Locate the cell with the specified text and output its (x, y) center coordinate. 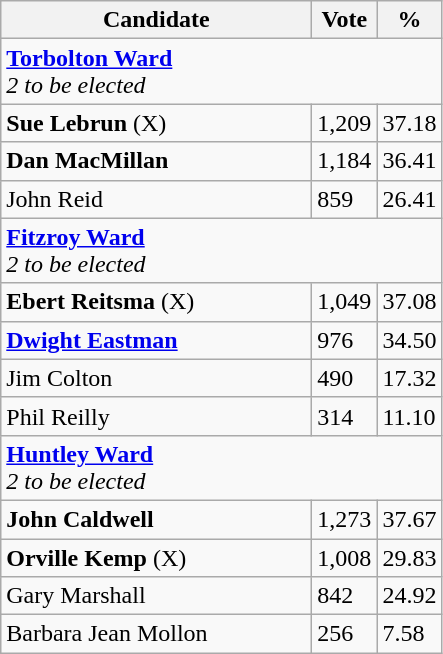
976 (344, 340)
37.18 (410, 123)
842 (344, 596)
Candidate (156, 20)
256 (344, 634)
Jim Colton (156, 378)
Huntley Ward 2 to be elected (222, 468)
314 (344, 416)
Gary Marshall (156, 596)
1,273 (344, 519)
37.08 (410, 302)
1,008 (344, 557)
34.50 (410, 340)
26.41 (410, 199)
Torbolton Ward 2 to be elected (222, 72)
1,049 (344, 302)
Dwight Eastman (156, 340)
1,184 (344, 161)
Orville Kemp (X) (156, 557)
17.32 (410, 378)
859 (344, 199)
Dan MacMillan (156, 161)
36.41 (410, 161)
11.10 (410, 416)
John Reid (156, 199)
Vote (344, 20)
7.58 (410, 634)
Sue Lebrun (X) (156, 123)
Ebert Reitsma (X) (156, 302)
1,209 (344, 123)
29.83 (410, 557)
Barbara Jean Mollon (156, 634)
John Caldwell (156, 519)
% (410, 20)
24.92 (410, 596)
Fitzroy Ward 2 to be elected (222, 250)
Phil Reilly (156, 416)
37.67 (410, 519)
490 (344, 378)
